Extract the [X, Y] coordinate from the center of the cell holding the provided text.  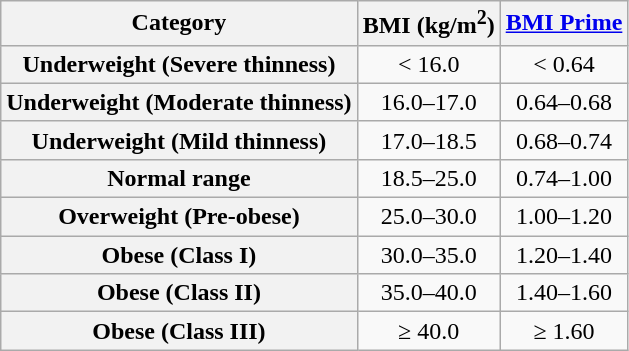
Category [179, 24]
BMI Prime [564, 24]
0.64–0.68 [564, 102]
≥ 1.60 [564, 331]
35.0–40.0 [428, 293]
Overweight (Pre-obese) [179, 217]
1.20–1.40 [564, 255]
16.0–17.0 [428, 102]
25.0–30.0 [428, 217]
Underweight (Mild thinness) [179, 140]
Underweight (Severe thinness) [179, 64]
< 0.64 [564, 64]
< 16.0 [428, 64]
≥ 40.0 [428, 331]
Normal range [179, 178]
1.40–1.60 [564, 293]
30.0–35.0 [428, 255]
Obese (Class III) [179, 331]
0.74–1.00 [564, 178]
Underweight (Moderate thinness) [179, 102]
17.0–18.5 [428, 140]
0.68–0.74 [564, 140]
BMI (kg/m2) [428, 24]
Obese (Class II) [179, 293]
18.5–25.0 [428, 178]
1.00–1.20 [564, 217]
Obese (Class I) [179, 255]
